Return the (x, y) coordinate for the center point of the cell that contains the specified text.  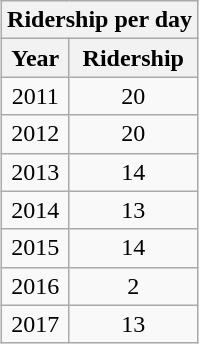
2016 (36, 286)
2017 (36, 324)
Year (36, 58)
Ridership per day (100, 20)
2012 (36, 134)
2013 (36, 172)
2015 (36, 248)
2011 (36, 96)
2 (134, 286)
Ridership (134, 58)
2014 (36, 210)
